Scan for the cell matching the given text and deliver its [x, y] coordinate at center. 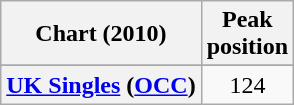
UK Singles (OCC) [101, 85]
124 [247, 85]
Peakposition [247, 34]
Chart (2010) [101, 34]
